Return the [X, Y] coordinate for the center point of the cell that contains the specified text.  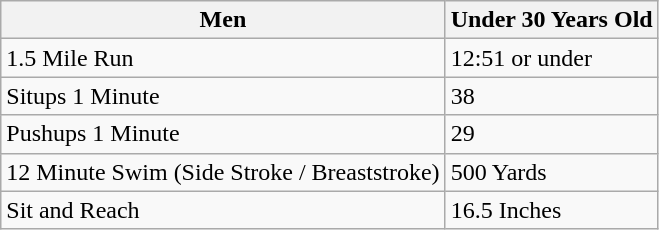
16.5 Inches [552, 210]
500 Yards [552, 172]
1.5 Mile Run [223, 58]
38 [552, 96]
Under 30 Years Old [552, 20]
29 [552, 134]
12 Minute Swim (Side Stroke / Breaststroke) [223, 172]
Sit and Reach [223, 210]
Situps 1 Minute [223, 96]
Pushups 1 Minute [223, 134]
12:51 or under [552, 58]
Men [223, 20]
